Extract the (x, y) coordinate from the center of the cell holding the provided text.  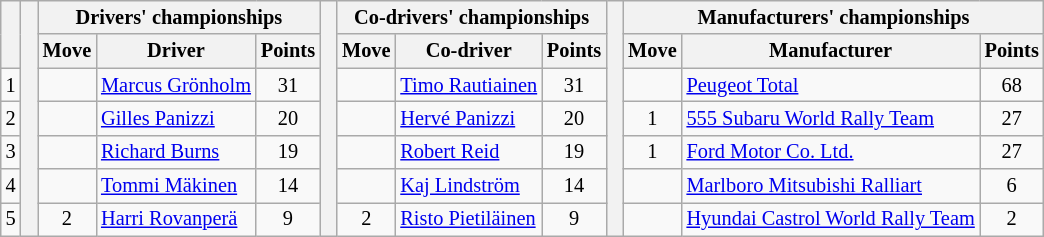
Drivers' championships (179, 17)
Marlboro Mitsubishi Ralliart (831, 186)
3 (11, 152)
4 (11, 186)
Ford Motor Co. Ltd. (831, 152)
Tommi Mäkinen (176, 186)
555 Subaru World Rally Team (831, 118)
Robert Reid (468, 152)
Gilles Panizzi (176, 118)
Marcus Grönholm (176, 85)
Driver (176, 51)
Manufacturer (831, 51)
Manufacturers' championships (833, 17)
Hervé Panizzi (468, 118)
68 (1012, 85)
Kaj Lindström (468, 186)
Timo Rautiainen (468, 85)
Co-driver (468, 51)
Harri Rovanperä (176, 219)
Hyundai Castrol World Rally Team (831, 219)
Peugeot Total (831, 85)
6 (1012, 186)
5 (11, 219)
Co-drivers' championships (472, 17)
Risto Pietiläinen (468, 219)
Richard Burns (176, 152)
